Capture the cell that displays the provided text and extract its [x, y] central coordinate. 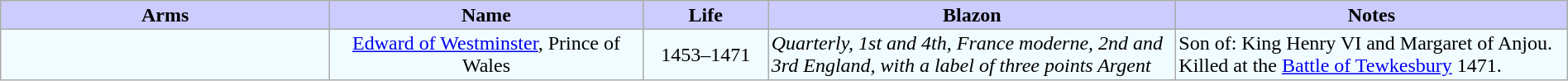
Arms [165, 15]
Edward of Westminster, Prince of Wales [486, 55]
Life [705, 15]
Son of: King Henry VI and Margaret of Anjou.Killed at the Battle of Tewkesbury 1471. [1372, 55]
Notes [1372, 15]
Blazon [973, 15]
1453–1471 [705, 55]
Quarterly, 1st and 4th, France moderne, 2nd and 3rd England, with a label of three points Argent [973, 55]
Name [486, 15]
